Extract the (x, y) coordinate from the center of the cell holding the provided text.  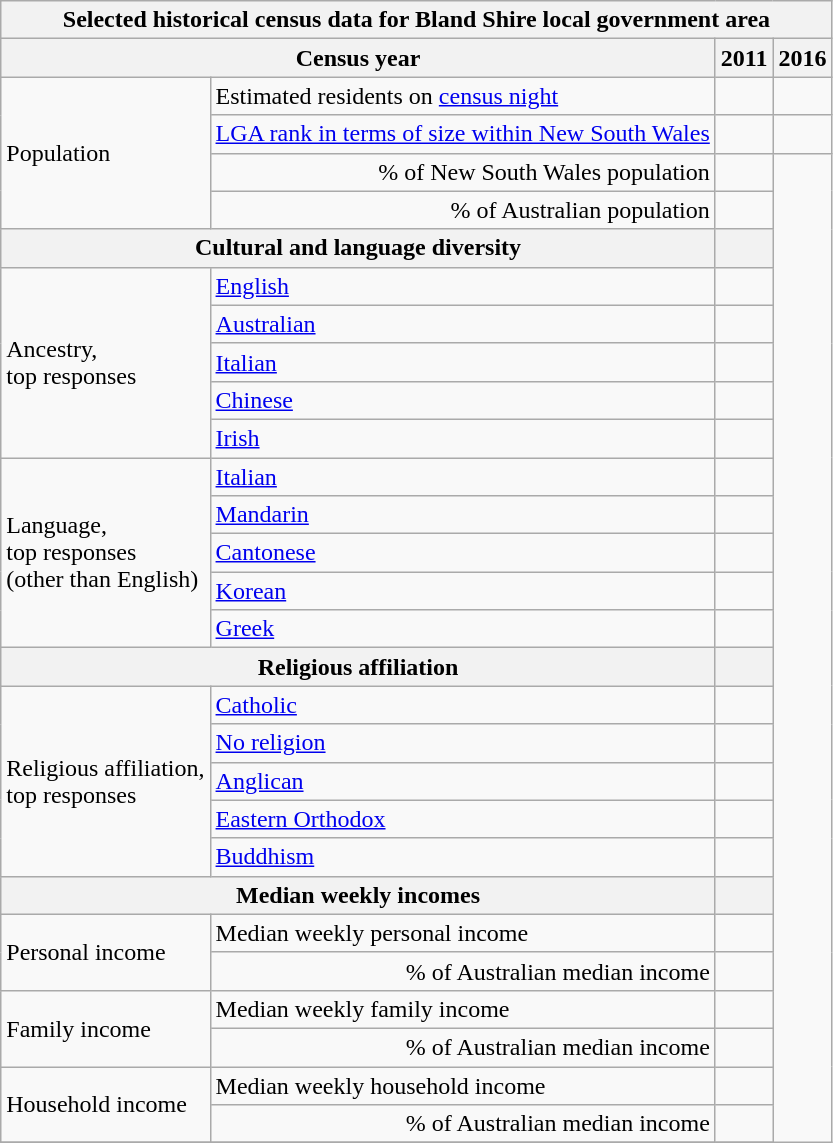
Chinese (462, 400)
Irish (462, 438)
Anglican (462, 781)
Median weekly personal income (462, 933)
Religious affiliation,top responses (106, 781)
2011 (744, 58)
Religious affiliation (358, 667)
2016 (802, 58)
No religion (462, 743)
English (462, 286)
Population (106, 153)
% of Australian population (462, 210)
LGA rank in terms of size within New South Wales (462, 134)
Estimated residents on census night (462, 96)
Ancestry,top responses (106, 362)
Census year (358, 58)
Eastern Orthodox (462, 819)
Household income (106, 1104)
Personal income (106, 952)
Mandarin (462, 515)
Language,top responses(other than English) (106, 553)
Cantonese (462, 553)
Greek (462, 629)
Buddhism (462, 857)
Cultural and language diversity (358, 248)
Catholic (462, 705)
Median weekly household income (462, 1085)
Median weekly family income (462, 1009)
Korean (462, 591)
Selected historical census data for Bland Shire local government area (416, 20)
% of New South Wales population (462, 172)
Median weekly incomes (358, 895)
Australian (462, 324)
Family income (106, 1028)
